Provide the [x, y] coordinate of the cell's center where the given text is located.  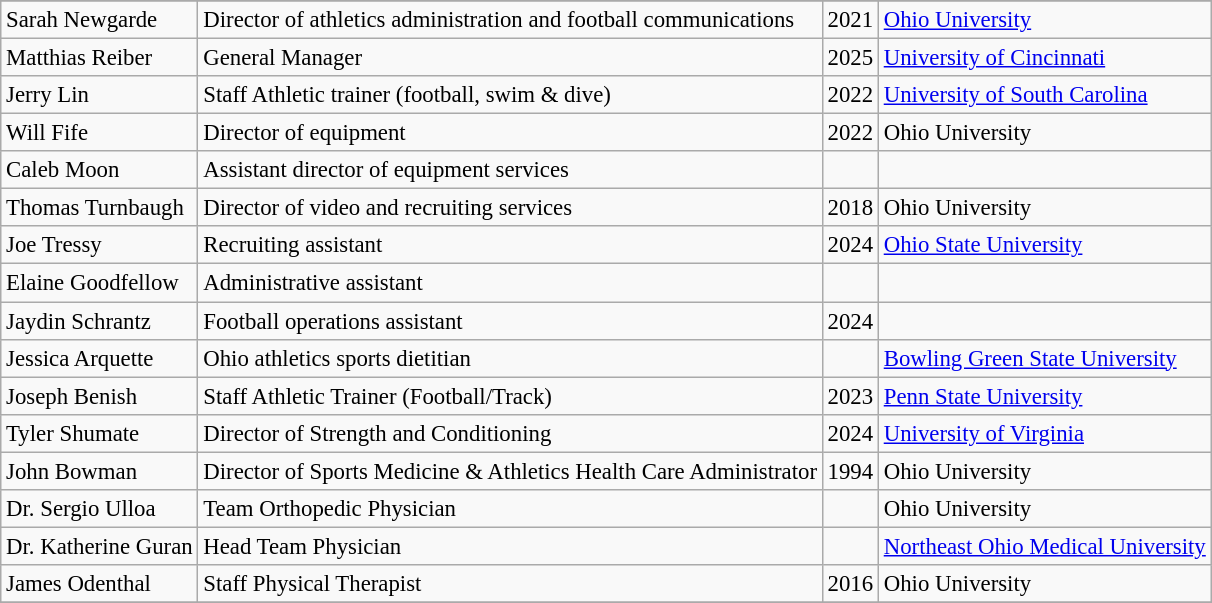
Ohio State University [1044, 245]
Elaine Goodfellow [100, 283]
John Bowman [100, 471]
Head Team Physician [510, 546]
General Manager [510, 58]
Team Orthopedic Physician [510, 509]
Director of athletics administration and football communications [510, 20]
2021 [850, 20]
Director of equipment [510, 133]
2016 [850, 584]
Director of video and recruiting services [510, 208]
Matthias Reiber [100, 58]
1994 [850, 471]
University of Virginia [1044, 433]
James Odenthal [100, 584]
Recruiting assistant [510, 245]
University of Cincinnati [1044, 58]
Director of Sports Medicine & Athletics Health Care Administrator [510, 471]
Penn State University [1044, 396]
University of South Carolina [1044, 95]
Staff Athletic Trainer (Football/Track) [510, 396]
2025 [850, 58]
Sarah Newgarde [100, 20]
Director of Strength and Conditioning [510, 433]
Dr. Sergio Ulloa [100, 509]
Jerry Lin [100, 95]
2023 [850, 396]
Joseph Benish [100, 396]
Dr. Katherine Guran [100, 546]
Ohio athletics sports dietitian [510, 358]
Administrative assistant [510, 283]
Joe Tressy [100, 245]
Staff Athletic trainer (football, swim & dive) [510, 95]
Assistant director of equipment services [510, 170]
Jaydin Schrantz [100, 321]
2018 [850, 208]
Bowling Green State University [1044, 358]
Thomas Turnbaugh [100, 208]
Northeast Ohio Medical University [1044, 546]
Will Fife [100, 133]
Caleb Moon [100, 170]
Staff Physical Therapist [510, 584]
Jessica Arquette [100, 358]
Tyler Shumate [100, 433]
Football operations assistant [510, 321]
